Output the (x, y) coordinate of the center of the cell containing the given text.  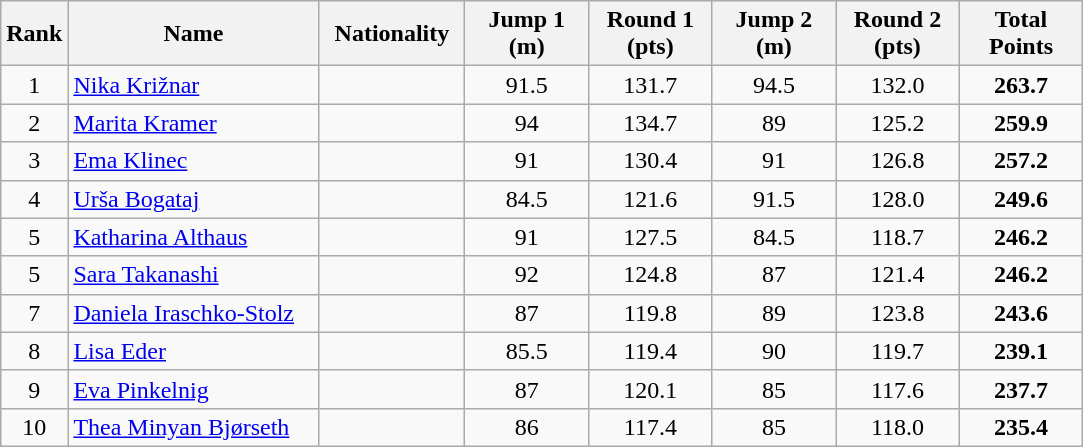
117.6 (898, 389)
132.0 (898, 85)
Katharina Althaus (194, 237)
8 (34, 351)
257.2 (1021, 161)
120.1 (651, 389)
Round 2 (pts) (898, 34)
Marita Kramer (194, 123)
117.4 (651, 427)
7 (34, 313)
121.4 (898, 275)
Jump 1 (m) (527, 34)
Rank (34, 34)
130.4 (651, 161)
9 (34, 389)
Jump 2 (m) (774, 34)
235.4 (1021, 427)
86 (527, 427)
243.6 (1021, 313)
126.8 (898, 161)
4 (34, 199)
92 (527, 275)
1 (34, 85)
90 (774, 351)
Daniela Iraschko-Stolz (194, 313)
259.9 (1021, 123)
121.6 (651, 199)
94 (527, 123)
94.5 (774, 85)
134.7 (651, 123)
10 (34, 427)
237.7 (1021, 389)
127.5 (651, 237)
118.0 (898, 427)
124.8 (651, 275)
249.6 (1021, 199)
239.1 (1021, 351)
263.7 (1021, 85)
118.7 (898, 237)
125.2 (898, 123)
Nationality (392, 34)
85.5 (527, 351)
2 (34, 123)
Total Points (1021, 34)
Sara Takanashi (194, 275)
Lisa Eder (194, 351)
Round 1 (pts) (651, 34)
119.4 (651, 351)
123.8 (898, 313)
Urša Bogataj (194, 199)
Thea Minyan Bjørseth (194, 427)
3 (34, 161)
Ema Klinec (194, 161)
119.8 (651, 313)
128.0 (898, 199)
119.7 (898, 351)
Nika Križnar (194, 85)
131.7 (651, 85)
Name (194, 34)
Eva Pinkelnig (194, 389)
